Locate the cell with the specified text and output its [x, y] center coordinate. 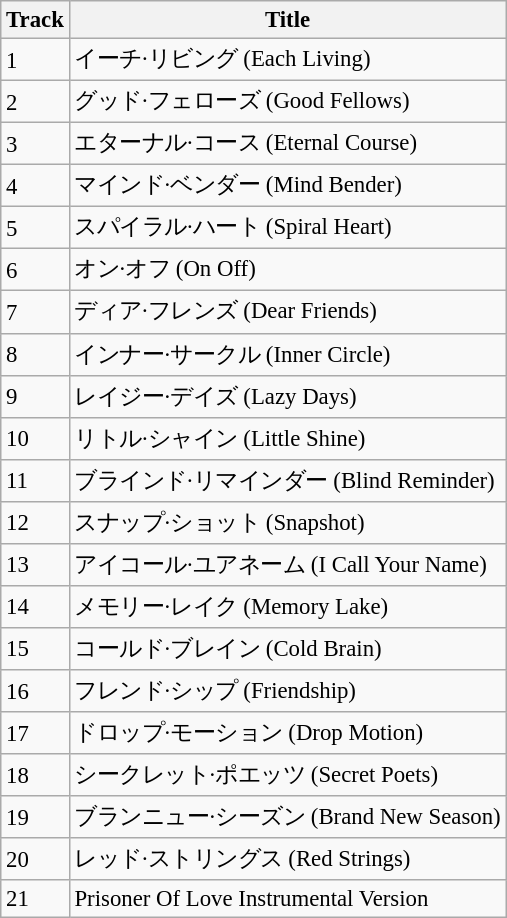
レッド·ストリングス (Red Strings) [288, 859]
スパイラル·ハート (Spiral Heart) [288, 228]
3 [35, 144]
6 [35, 270]
19 [35, 817]
リトル·シャイン (Little Shine) [288, 438]
マインド·ベンダー (Mind Bender) [288, 186]
Track [35, 20]
10 [35, 438]
16 [35, 691]
5 [35, 228]
7 [35, 312]
17 [35, 733]
ブランニュー·シーズン (Brand New Season) [288, 817]
インナー·サークル (Inner Circle) [288, 354]
9 [35, 396]
1 [35, 60]
ブラインド·リマインダー (Blind Reminder) [288, 480]
スナップ·ショット (Snapshot) [288, 523]
ディア·フレンズ (Dear Friends) [288, 312]
20 [35, 859]
8 [35, 354]
13 [35, 565]
18 [35, 775]
オン·オフ (On Off) [288, 270]
21 [35, 899]
ドロップ·モーション (Drop Motion) [288, 733]
12 [35, 523]
グッド·フェローズ (Good Fellows) [288, 102]
14 [35, 607]
メモリー·レイク (Memory Lake) [288, 607]
イーチ·リビング (Each Living) [288, 60]
11 [35, 480]
アイコール·ユアネーム (I Call Your Name) [288, 565]
レイジー·デイズ (Lazy Days) [288, 396]
シークレット·ポエッツ (Secret Poets) [288, 775]
コールド·ブレイン (Cold Brain) [288, 649]
Title [288, 20]
2 [35, 102]
4 [35, 186]
フレンド·シップ (Friendship) [288, 691]
15 [35, 649]
エターナル·コース (Eternal Course) [288, 144]
Prisoner Of Love Instrumental Version [288, 899]
